Search for the cell housing the specified text and yield its [x, y] center coordinate. 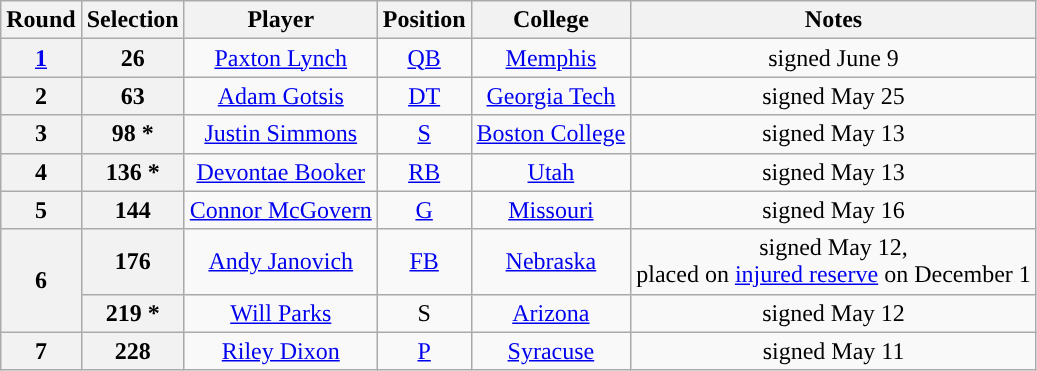
Notes [834, 20]
Round [41, 20]
signed May 12 [834, 313]
176 [132, 262]
136 * [132, 172]
Andy Janovich [280, 262]
Memphis [551, 58]
2 [41, 96]
144 [132, 210]
Position [424, 20]
Riley Dixon [280, 351]
College [551, 20]
FB [424, 262]
DT [424, 96]
signed June 9 [834, 58]
Will Parks [280, 313]
Missouri [551, 210]
228 [132, 351]
Justin Simmons [280, 134]
219 * [132, 313]
63 [132, 96]
Georgia Tech [551, 96]
RB [424, 172]
Boston College [551, 134]
Devontae Booker [280, 172]
4 [41, 172]
G [424, 210]
QB [424, 58]
signed May 11 [834, 351]
26 [132, 58]
Connor McGovern [280, 210]
Paxton Lynch [280, 58]
Nebraska [551, 262]
Syracuse [551, 351]
P [424, 351]
3 [41, 134]
signed May 12,placed on injured reserve on December 1 [834, 262]
signed May 25 [834, 96]
5 [41, 210]
Selection [132, 20]
Player [280, 20]
signed May 16 [834, 210]
1 [41, 58]
Utah [551, 172]
98 * [132, 134]
6 [41, 280]
Adam Gotsis [280, 96]
Arizona [551, 313]
7 [41, 351]
